From the cell containing the given text, extract its center point as (x, y) coordinate. 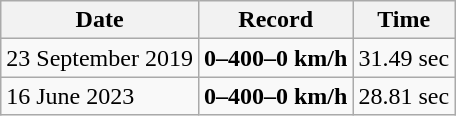
Record (275, 20)
23 September 2019 (100, 58)
Time (404, 20)
16 June 2023 (100, 96)
Date (100, 20)
31.49 sec (404, 58)
28.81 sec (404, 96)
